From the cell containing the given text, extract its center point as (X, Y) coordinate. 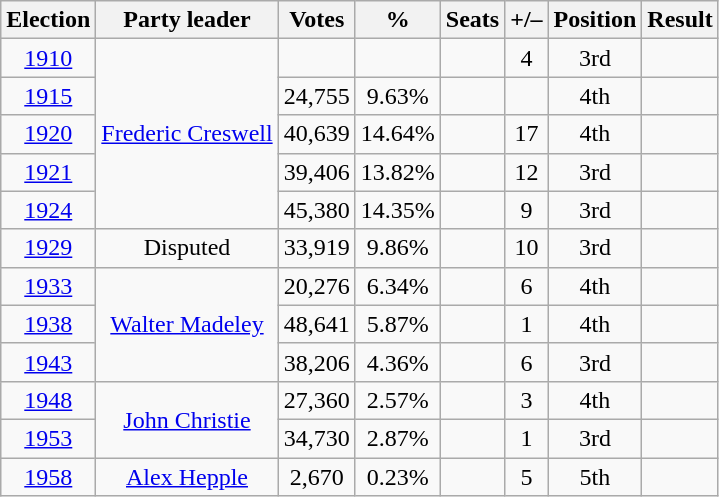
1921 (48, 172)
1953 (48, 438)
1933 (48, 286)
38,206 (316, 362)
1920 (48, 134)
Votes (316, 20)
0.23% (398, 477)
1948 (48, 400)
39,406 (316, 172)
5th (595, 477)
1924 (48, 210)
45,380 (316, 210)
9.63% (398, 96)
2,670 (316, 477)
Alex Hepple (187, 477)
John Christie (187, 419)
Position (595, 20)
Walter Madeley (187, 324)
9 (526, 210)
33,919 (316, 248)
Seats (472, 20)
40,639 (316, 134)
5.87% (398, 324)
34,730 (316, 438)
4.36% (398, 362)
4 (526, 58)
48,641 (316, 324)
5 (526, 477)
13.82% (398, 172)
Party leader (187, 20)
14.64% (398, 134)
Result (680, 20)
1910 (48, 58)
12 (526, 172)
Frederic Creswell (187, 134)
9.86% (398, 248)
Disputed (187, 248)
27,360 (316, 400)
24,755 (316, 96)
3 (526, 400)
% (398, 20)
6.34% (398, 286)
Election (48, 20)
1958 (48, 477)
1929 (48, 248)
10 (526, 248)
1938 (48, 324)
20,276 (316, 286)
14.35% (398, 210)
2.57% (398, 400)
+/– (526, 20)
1943 (48, 362)
2.87% (398, 438)
17 (526, 134)
1915 (48, 96)
